Search for the cell housing the specified text and yield its [x, y] center coordinate. 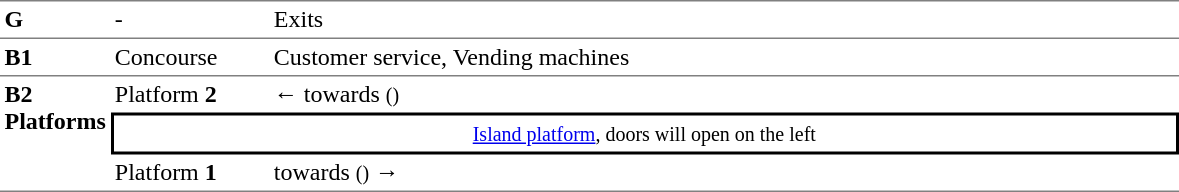
Customer service, Vending machines [724, 58]
towards () → [724, 173]
Exits [724, 19]
Island platform, doors will open on the left [644, 133]
- [190, 19]
G [55, 19]
Platform 1 [190, 173]
Platform 2 [190, 94]
Concourse [190, 58]
B1 [55, 58]
B2Platforms [55, 134]
← towards () [724, 94]
